Determine the [X, Y] coordinate at the center of the cell enclosing the given text.  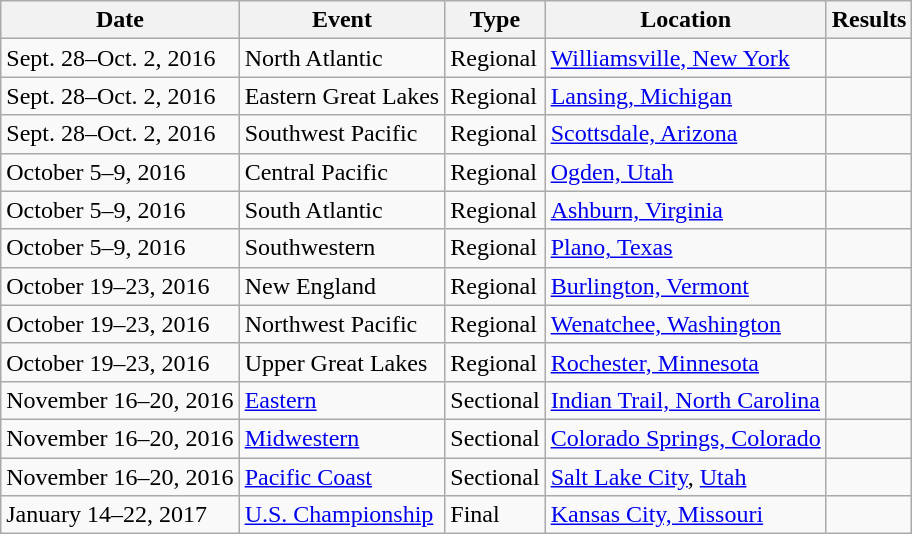
Williamsville, New York [686, 58]
South Atlantic [342, 210]
Lansing, Michigan [686, 96]
Eastern [342, 400]
Eastern Great Lakes [342, 96]
Rochester, Minnesota [686, 362]
Indian Trail, North Carolina [686, 400]
Salt Lake City, Utah [686, 477]
Northwest Pacific [342, 324]
Wenatchee, Washington [686, 324]
Midwestern [342, 438]
Upper Great Lakes [342, 362]
Type [495, 20]
Southwest Pacific [342, 134]
Final [495, 515]
Date [120, 20]
Ogden, Utah [686, 172]
Central Pacific [342, 172]
Pacific Coast [342, 477]
Burlington, Vermont [686, 286]
Plano, Texas [686, 248]
U.S. Championship [342, 515]
January 14–22, 2017 [120, 515]
Ashburn, Virginia [686, 210]
Event [342, 20]
Southwestern [342, 248]
Location [686, 20]
Kansas City, Missouri [686, 515]
New England [342, 286]
Colorado Springs, Colorado [686, 438]
North Atlantic [342, 58]
Scottsdale, Arizona [686, 134]
Results [869, 20]
